Determine the [X, Y] coordinate at the center of the cell enclosing the given text.  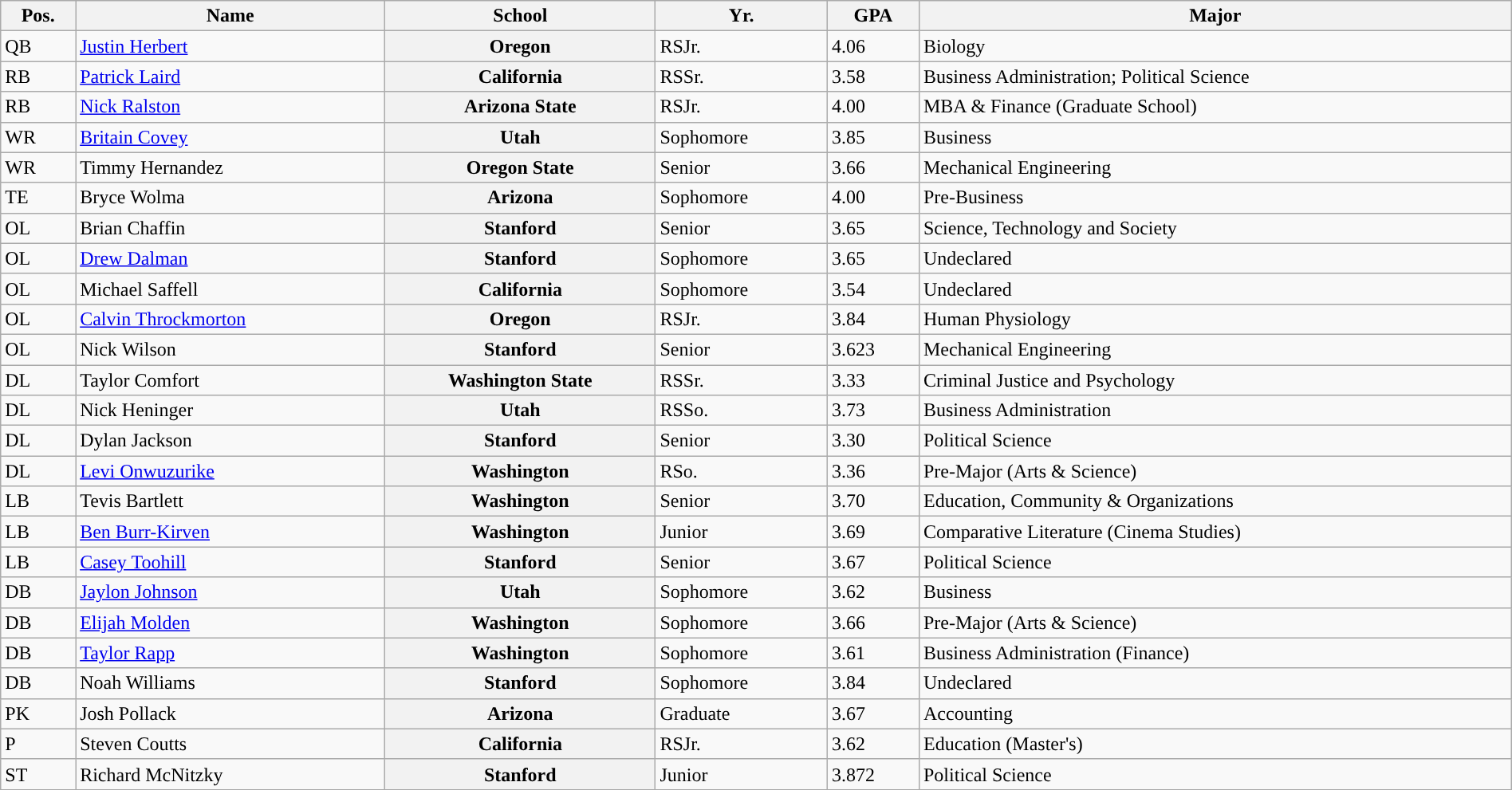
Jaylon Johnson [230, 592]
Graduate [742, 713]
Josh Pollack [230, 713]
Britain Covey [230, 137]
Accounting [1215, 713]
Noah Williams [230, 683]
Pre-Business [1215, 198]
3.70 [872, 501]
Business Administration [1215, 411]
MBA & Finance (Graduate School) [1215, 107]
P [38, 744]
4.06 [872, 46]
Brian Chaffin [230, 228]
Pos. [38, 16]
Bryce Wolma [230, 198]
School [520, 16]
Nick Heninger [230, 411]
3.623 [872, 349]
TE [38, 198]
QB [38, 46]
RSSo. [742, 411]
Drew Dalman [230, 258]
Levi Onwuzurike [230, 471]
Dylan Jackson [230, 441]
Michael Saffell [230, 289]
Human Physiology [1215, 319]
3.54 [872, 289]
Business Administration (Finance) [1215, 653]
Comparative Literature (Cinema Studies) [1215, 532]
Biology [1215, 46]
Ben Burr-Kirven [230, 532]
Taylor Rapp [230, 653]
3.85 [872, 137]
Justin Herbert [230, 46]
Education (Master's) [1215, 744]
Nick Ralston [230, 107]
Name [230, 16]
Steven Coutts [230, 744]
3.33 [872, 380]
Education, Community & Organizations [1215, 501]
Tevis Bartlett [230, 501]
3.872 [872, 774]
GPA [872, 16]
3.61 [872, 653]
3.73 [872, 411]
Elijah Molden [230, 623]
PK [38, 713]
RSo. [742, 471]
Calvin Throckmorton [230, 319]
Casey Toohill [230, 562]
3.58 [872, 77]
Criminal Justice and Psychology [1215, 380]
ST [38, 774]
3.36 [872, 471]
Science, Technology and Society [1215, 228]
Timmy Hernandez [230, 167]
Major [1215, 16]
Taylor Comfort [230, 380]
Richard McNitzky [230, 774]
Yr. [742, 16]
Business Administration; Political Science [1215, 77]
Washington State [520, 380]
Nick Wilson [230, 349]
Oregon State [520, 167]
Arizona State [520, 107]
3.69 [872, 532]
3.30 [872, 441]
Patrick Laird [230, 77]
